Determine the (X, Y) coordinate at the center of the cell enclosing the given text.  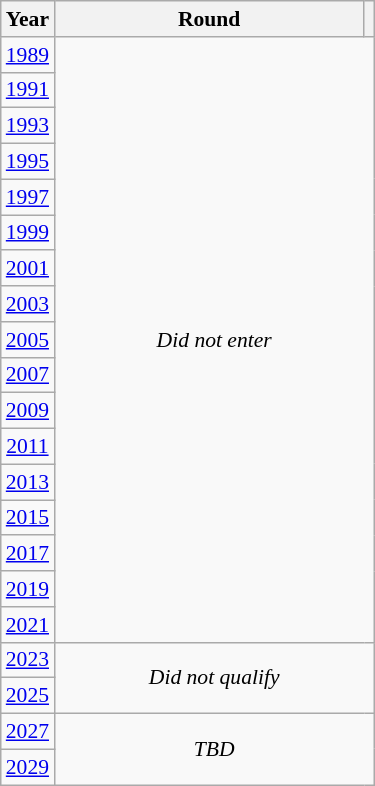
1991 (28, 90)
2025 (28, 696)
2003 (28, 304)
2029 (28, 767)
2007 (28, 375)
2023 (28, 660)
1989 (28, 55)
1995 (28, 162)
1997 (28, 197)
2005 (28, 340)
2015 (28, 518)
2011 (28, 447)
Did not qualify (214, 678)
2021 (28, 625)
2027 (28, 732)
2009 (28, 411)
Round (209, 19)
Year (28, 19)
Did not enter (214, 340)
2001 (28, 269)
TBD (214, 750)
2017 (28, 554)
1999 (28, 233)
1993 (28, 126)
2019 (28, 589)
2013 (28, 482)
